Find where the given text appears and provide that cell's center as [x, y] coordinate. 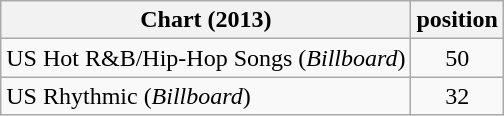
position [457, 20]
32 [457, 96]
US Hot R&B/Hip-Hop Songs (Billboard) [206, 58]
Chart (2013) [206, 20]
50 [457, 58]
US Rhythmic (Billboard) [206, 96]
